Locate the cell with the specified text and output its [X, Y] center coordinate. 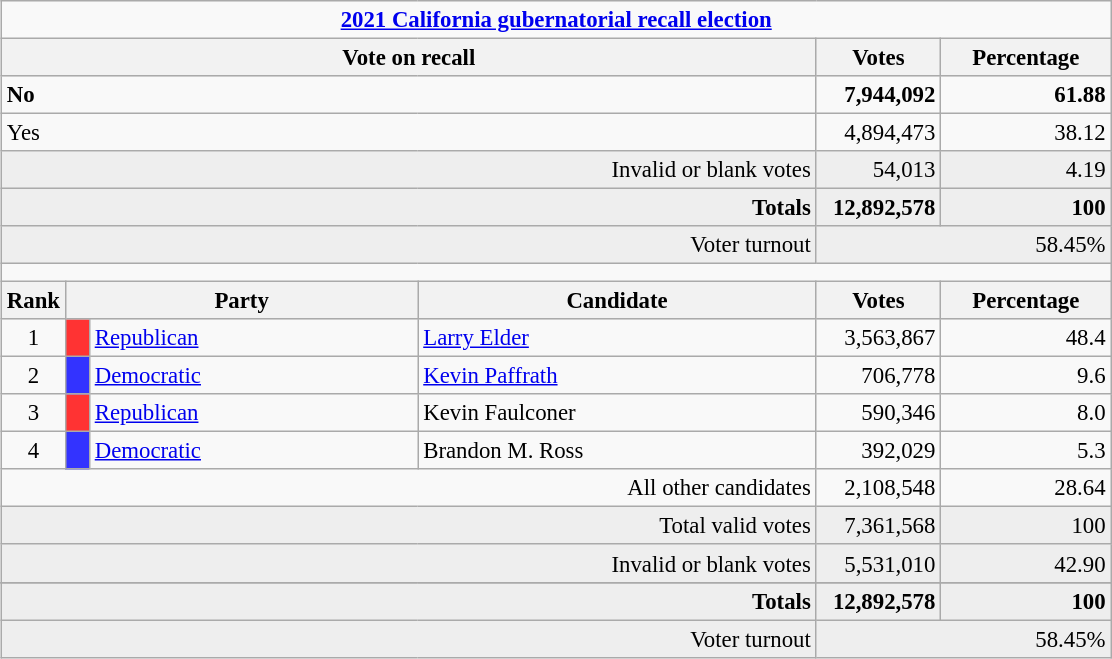
4,894,473 [878, 133]
Brandon M. Ross [617, 451]
706,778 [878, 376]
Vote on recall [410, 58]
4 [34, 451]
42.90 [1026, 564]
5,531,010 [878, 564]
5.3 [1026, 451]
No [410, 95]
2,108,548 [878, 488]
Kevin Paffrath [617, 376]
Yes [410, 133]
4.19 [1026, 170]
2 [34, 376]
48.4 [1026, 338]
7,361,568 [878, 526]
54,013 [878, 170]
All other candidates [410, 488]
3 [34, 413]
9.6 [1026, 376]
3,563,867 [878, 338]
61.88 [1026, 95]
Kevin Faulconer [617, 413]
Rank [34, 301]
7,944,092 [878, 95]
28.64 [1026, 488]
Party [242, 301]
392,029 [878, 451]
Total valid votes [410, 526]
590,346 [878, 413]
8.0 [1026, 413]
1 [34, 338]
2021 California gubernatorial recall election [556, 20]
Larry Elder [617, 338]
38.12 [1026, 133]
Candidate [617, 301]
